Locate the cell with the specified text and output its (x, y) center coordinate. 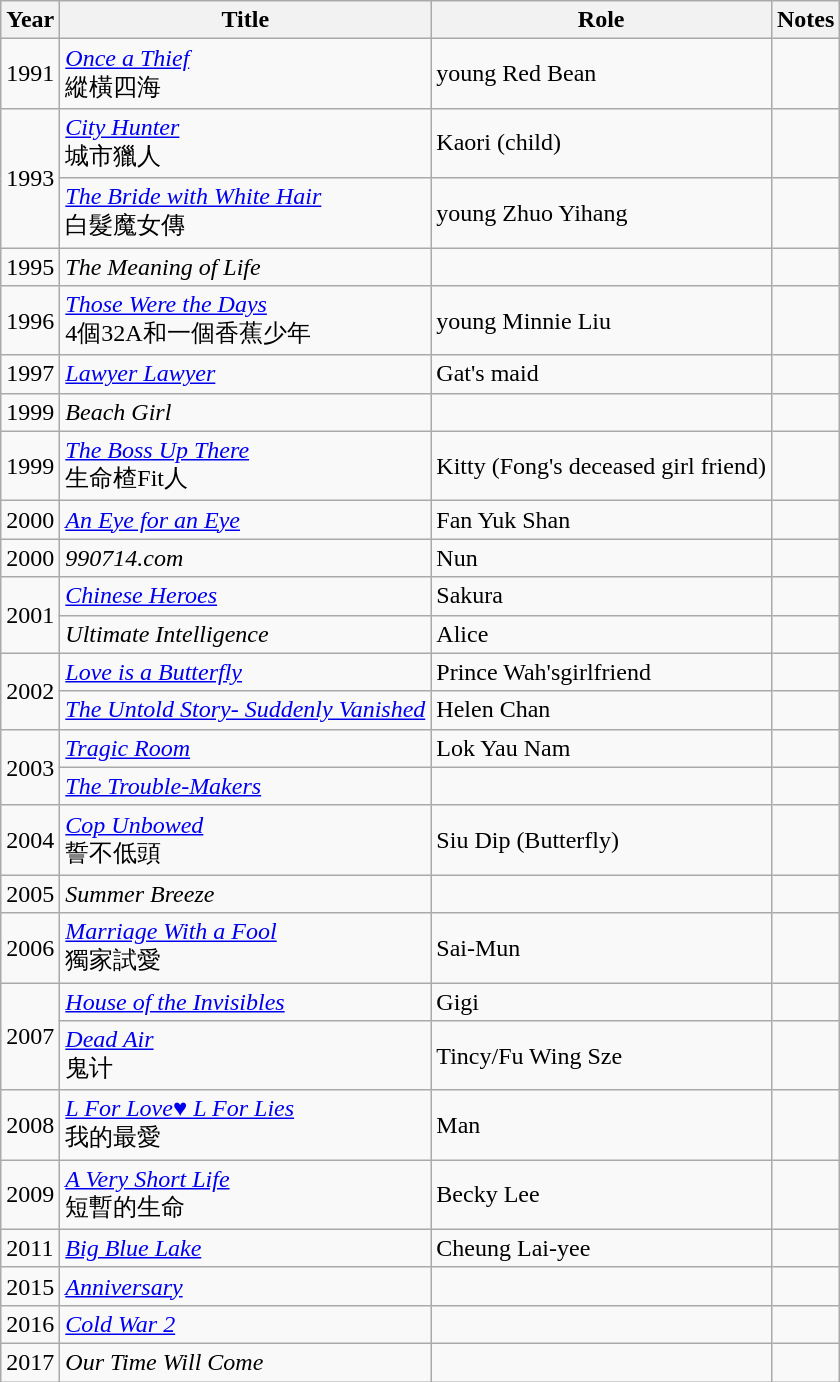
Chinese Heroes (246, 596)
2006 (30, 948)
Siu Dip (Butterfly) (602, 840)
2007 (30, 1036)
A Very Short Life短暫的生命 (246, 1195)
The Boss Up There生命楂Fit人 (246, 466)
Nun (602, 558)
Lawyer Lawyer (246, 374)
The Bride with White Hair白髮魔女傳 (246, 213)
Notes (805, 20)
Summer Breeze (246, 894)
Role (602, 20)
Once a Thief縱橫四海 (246, 74)
Kaori (child) (602, 143)
The Trouble-Makers (246, 786)
Cheung Lai-yee (602, 1248)
Year (30, 20)
City Hunter城市獵人 (246, 143)
Helen Chan (602, 710)
2016 (30, 1324)
1996 (30, 321)
Fan Yuk Shan (602, 520)
2001 (30, 615)
1993 (30, 178)
Beach Girl (246, 412)
Becky Lee (602, 1195)
2009 (30, 1195)
1991 (30, 74)
L For Love♥ L For Lies我的最愛 (246, 1125)
Big Blue Lake (246, 1248)
young Zhuo Yihang (602, 213)
Ultimate Intelligence (246, 634)
Prince Wah'sgirlfriend (602, 672)
2015 (30, 1286)
990714.com (246, 558)
2011 (30, 1248)
2005 (30, 894)
young Minnie Liu (602, 321)
Cop Unbowed誓不低頭 (246, 840)
2003 (30, 767)
Cold War 2 (246, 1324)
2017 (30, 1362)
Dead Air鬼计 (246, 1056)
Gat's maid (602, 374)
2002 (30, 691)
An Eye for an Eye (246, 520)
The Meaning of Life (246, 267)
Marriage With a Fool獨家試愛 (246, 948)
Tincy/Fu Wing Sze (602, 1056)
Man (602, 1125)
Title (246, 20)
Gigi (602, 1001)
The Untold Story- Suddenly Vanished (246, 710)
young Red Bean (602, 74)
Anniversary (246, 1286)
Those Were the Days4個32A和一個香蕉少年 (246, 321)
Love is a Butterfly (246, 672)
1997 (30, 374)
House of the Invisibles (246, 1001)
Sakura (602, 596)
2008 (30, 1125)
1995 (30, 267)
Lok Yau Nam (602, 748)
Alice (602, 634)
Kitty (Fong's deceased girl friend) (602, 466)
Sai-Mun (602, 948)
Tragic Room (246, 748)
2004 (30, 840)
Our Time Will Come (246, 1362)
